Capture the cell that displays the provided text and extract its (X, Y) central coordinate. 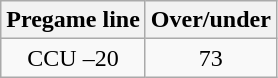
Over/under (210, 20)
CCU –20 (74, 58)
73 (210, 58)
Pregame line (74, 20)
